From the cell containing the given text, extract its center point as (X, Y) coordinate. 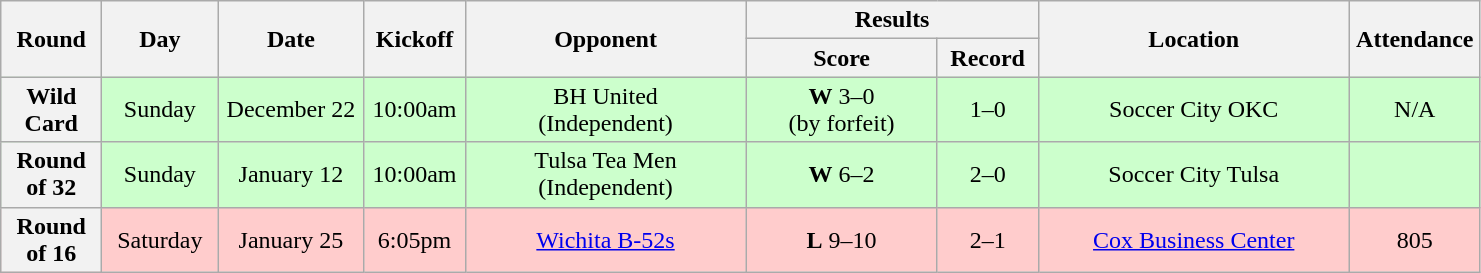
Kickoff (414, 39)
Saturday (160, 240)
Soccer City OKC (1194, 110)
Wichita B-52s (606, 240)
Soccer City Tulsa (1194, 174)
Date (291, 39)
Day (160, 39)
Record (988, 58)
Score (842, 58)
2–0 (988, 174)
Round of 16 (52, 240)
Cox Business Center (1194, 240)
Opponent (606, 39)
805 (1414, 240)
L 9–10 (842, 240)
December 22 (291, 110)
January 12 (291, 174)
Round (52, 39)
BH United(Independent) (606, 110)
Location (1194, 39)
W 6–2 (842, 174)
6:05pm (414, 240)
Wild Card (52, 110)
2–1 (988, 240)
W 3–0(by forfeit) (842, 110)
N/A (1414, 110)
Tulsa Tea Men(Independent) (606, 174)
1–0 (988, 110)
Round of 32 (52, 174)
Attendance (1414, 39)
Results (892, 20)
January 25 (291, 240)
